Detect which cell encompasses the target text, then output its [x, y] center coordinate. 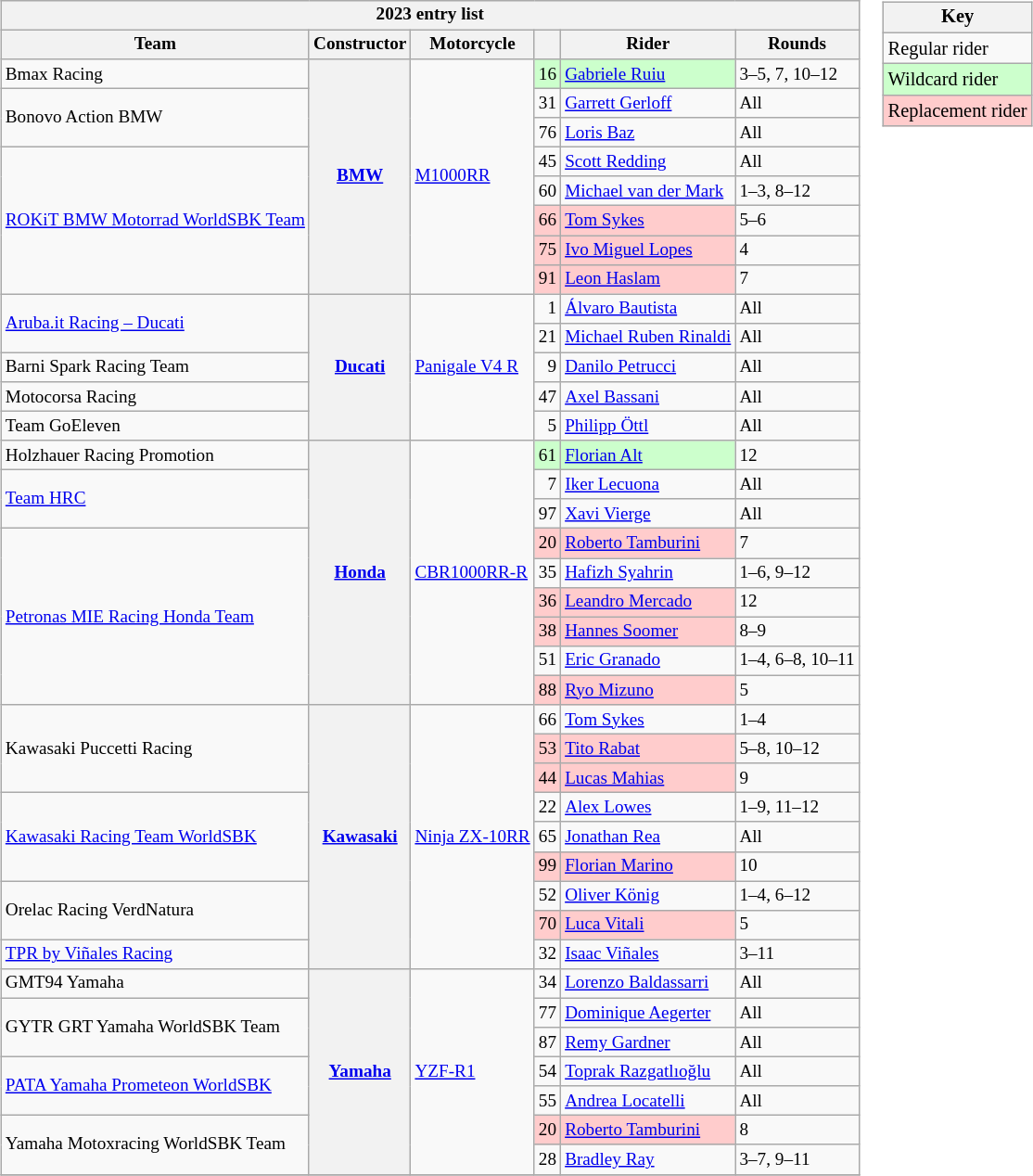
65 [547, 837]
Garrett Gerloff [648, 103]
GYTR GRT Yamaha WorldSBK Team [155, 1028]
10 [797, 866]
1 [547, 309]
22 [547, 808]
47 [547, 397]
54 [547, 1072]
Key [958, 18]
Aruba.it Racing – Ducati [155, 323]
4 [797, 250]
YZF-R1 [473, 1072]
28 [547, 1159]
Honda [360, 573]
Hafizh Syahrin [648, 573]
1–4, 6–12 [797, 896]
1–3, 8–12 [797, 191]
Hannes Soomer [648, 632]
Iker Lecuona [648, 485]
1–4, 6–8, 10–11 [797, 661]
BMW [360, 176]
Ninja ZX-10RR [473, 837]
88 [547, 690]
Xavi Vierge [648, 514]
Axel Bassani [648, 397]
1–9, 11–12 [797, 808]
1–4 [797, 720]
Panigale V4 R [473, 367]
97 [547, 514]
Constructor [360, 45]
Scott Redding [648, 162]
21 [547, 338]
Ducati [360, 367]
Eric Granado [648, 661]
Petronas MIE Racing Honda Team [155, 617]
Leon Haslam [648, 279]
Alex Lowes [648, 808]
76 [547, 133]
Holzhauer Racing Promotion [155, 455]
M1000RR [473, 176]
34 [547, 984]
99 [547, 866]
3–11 [797, 954]
Andrea Locatelli [648, 1101]
TPR by Viñales Racing [155, 954]
Michael van der Mark [648, 191]
Team HRC [155, 499]
Álvaro Bautista [648, 309]
Toprak Razgatlıoğlu [648, 1072]
ROKiT BMW Motorrad WorldSBK Team [155, 221]
Ivo Miguel Lopes [648, 250]
Bmax Racing [155, 74]
5–8, 10–12 [797, 748]
Motocorsa Racing [155, 397]
Barni Spark Racing Team [155, 367]
5–6 [797, 221]
Bradley Ray [648, 1159]
Danilo Petrucci [648, 367]
Florian Marino [648, 866]
Kawasaki [360, 837]
55 [547, 1101]
GMT94 Yamaha [155, 984]
Bonovo Action BMW [155, 117]
Philipp Öttl [648, 426]
77 [547, 1013]
70 [547, 925]
44 [547, 778]
87 [547, 1042]
3–7, 9–11 [797, 1159]
PATA Yamaha Prometeon WorldSBK [155, 1087]
Michael Ruben Rinaldi [648, 338]
Team [155, 45]
Wildcard rider [958, 80]
Kawasaki Racing Team WorldSBK [155, 837]
Gabriele Ruiu [648, 74]
Jonathan Rea [648, 837]
Loris Baz [648, 133]
Team GoEleven [155, 426]
3–5, 7, 10–12 [797, 74]
38 [547, 632]
51 [547, 661]
Orelac Racing VerdNatura [155, 911]
45 [547, 162]
Dominique Aegerter [648, 1013]
Motorcycle [473, 45]
53 [547, 748]
60 [547, 191]
Florian Alt [648, 455]
Lucas Mahias [648, 778]
Rounds [797, 45]
36 [547, 602]
Yamaha [360, 1072]
Oliver König [648, 896]
52 [547, 896]
61 [547, 455]
Luca Vitali [648, 925]
Replacement rider [958, 111]
35 [547, 573]
Isaac Viñales [648, 954]
1–6, 9–12 [797, 573]
16 [547, 74]
Regular rider [958, 48]
Remy Gardner [648, 1042]
CBR1000RR-R [473, 573]
31 [547, 103]
2023 entry list [430, 15]
Lorenzo Baldassarri [648, 984]
91 [547, 279]
Leandro Mercado [648, 602]
Kawasaki Puccetti Racing [155, 749]
8 [797, 1131]
Ryo Mizuno [648, 690]
Yamaha Motoxracing WorldSBK Team [155, 1144]
32 [547, 954]
8–9 [797, 632]
Rider [648, 45]
75 [547, 250]
Tito Rabat [648, 748]
